Capture the cell that displays the provided text and extract its (X, Y) central coordinate. 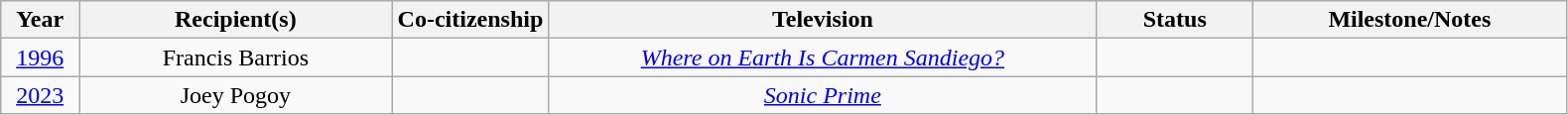
Where on Earth Is Carmen Sandiego? (823, 57)
Sonic Prime (823, 95)
1996 (40, 57)
Year (40, 20)
Status (1175, 20)
2023 (40, 95)
Francis Barrios (236, 57)
Milestone/Notes (1409, 20)
Joey Pogoy (236, 95)
Co-citizenship (470, 20)
Recipient(s) (236, 20)
Television (823, 20)
